Determine the (X, Y) coordinate at the center of the cell enclosing the given text.  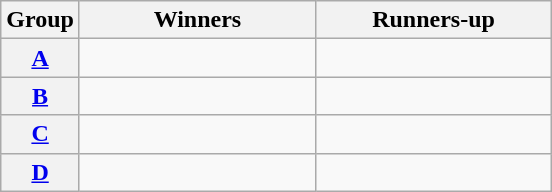
A (40, 58)
Winners (197, 20)
Runners-up (433, 20)
B (40, 96)
C (40, 134)
D (40, 172)
Group (40, 20)
